Search for the cell housing the specified text and yield its [x, y] center coordinate. 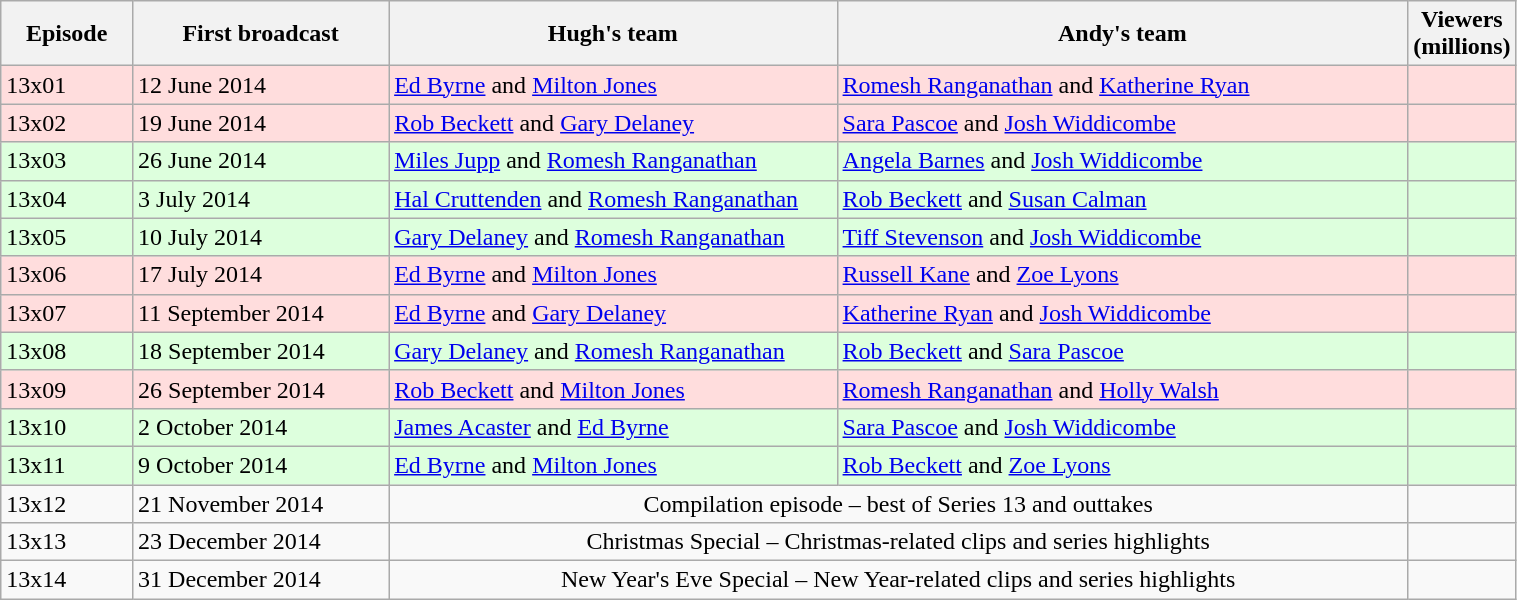
13x06 [67, 275]
Hal Cruttenden and Romesh Ranganathan [613, 199]
Rob Beckett and Gary Delaney [613, 123]
13x11 [67, 465]
2 October 2014 [261, 427]
Ed Byrne and Gary Delaney [613, 313]
New Year's Eve Special – New Year-related clips and series highlights [898, 580]
Miles Jupp and Romesh Ranganathan [613, 161]
26 June 2014 [261, 161]
Rob Beckett and Sara Pascoe [1122, 351]
11 September 2014 [261, 313]
13x08 [67, 351]
21 November 2014 [261, 503]
13x07 [67, 313]
Romesh Ranganathan and Katherine Ryan [1122, 85]
First broadcast [261, 34]
13x04 [67, 199]
18 September 2014 [261, 351]
Andy's team [1122, 34]
13x02 [67, 123]
Compilation episode – best of Series 13 and outtakes [898, 503]
13x13 [67, 542]
23 December 2014 [261, 542]
Rob Beckett and Susan Calman [1122, 199]
17 July 2014 [261, 275]
13x01 [67, 85]
Christmas Special – Christmas-related clips and series highlights [898, 542]
13x12 [67, 503]
13x14 [67, 580]
Rob Beckett and Zoe Lyons [1122, 465]
Viewers(millions) [1462, 34]
13x03 [67, 161]
Rob Beckett and Milton Jones [613, 389]
12 June 2014 [261, 85]
13x05 [67, 237]
Russell Kane and Zoe Lyons [1122, 275]
10 July 2014 [261, 237]
Katherine Ryan and Josh Widdicombe [1122, 313]
13x10 [67, 427]
Romesh Ranganathan and Holly Walsh [1122, 389]
31 December 2014 [261, 580]
9 October 2014 [261, 465]
19 June 2014 [261, 123]
Hugh's team [613, 34]
James Acaster and Ed Byrne [613, 427]
Tiff Stevenson and Josh Widdicombe [1122, 237]
Episode [67, 34]
3 July 2014 [261, 199]
13x09 [67, 389]
Angela Barnes and Josh Widdicombe [1122, 161]
26 September 2014 [261, 389]
